Extract the [X, Y] coordinate from the center of the cell holding the provided text.  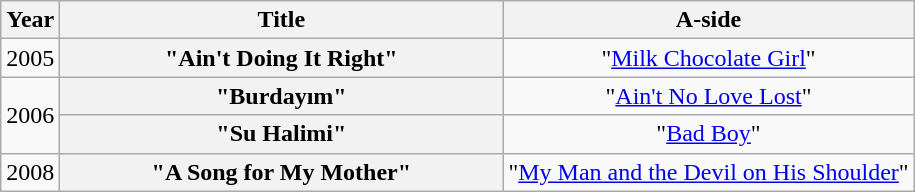
"Milk Chocolate Girl" [708, 58]
"Ain't No Love Lost" [708, 96]
2005 [30, 58]
2008 [30, 172]
"Su Halimi" [282, 134]
"Ain't Doing It Right" [282, 58]
Title [282, 20]
"Burdayım" [282, 96]
2006 [30, 115]
"My Man and the Devil on His Shoulder" [708, 172]
A-side [708, 20]
"A Song for My Mother" [282, 172]
Year [30, 20]
"Bad Boy" [708, 134]
